For the text-containing cell, return its midpoint in [X, Y] coordinate format. 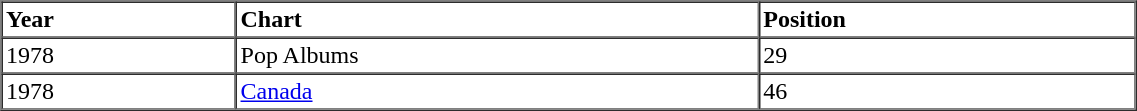
46 [948, 92]
Chart [498, 20]
Year [120, 20]
29 [948, 56]
Canada [498, 92]
Pop Albums [498, 56]
Position [948, 20]
